Return the [X, Y] coordinate for the center point of the cell that contains the specified text.  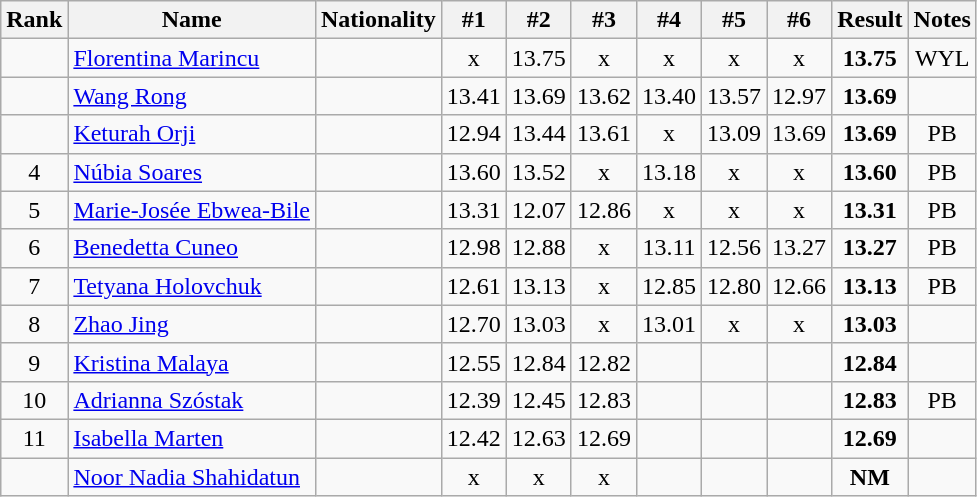
Zhao Jing [192, 324]
12.80 [734, 286]
Núbia Soares [192, 172]
13.18 [668, 172]
13.62 [604, 96]
6 [34, 248]
9 [34, 362]
12.98 [474, 248]
Keturah Orji [192, 134]
12.88 [538, 248]
Kristina Malaya [192, 362]
13.01 [668, 324]
Name [192, 20]
13.52 [538, 172]
12.63 [538, 438]
Benedetta Cuneo [192, 248]
Notes [942, 20]
8 [34, 324]
Nationality [378, 20]
#6 [800, 20]
12.86 [604, 210]
13.40 [668, 96]
Result [870, 20]
13.61 [604, 134]
#2 [538, 20]
WYL [942, 58]
13.44 [538, 134]
13.57 [734, 96]
#4 [668, 20]
12.70 [474, 324]
Wang Rong [192, 96]
Tetyana Holovchuk [192, 286]
7 [34, 286]
Adrianna Szóstak [192, 400]
12.39 [474, 400]
#5 [734, 20]
12.66 [800, 286]
Rank [34, 20]
12.42 [474, 438]
13.11 [668, 248]
12.97 [800, 96]
4 [34, 172]
12.82 [604, 362]
12.55 [474, 362]
Marie-Josée Ebwea-Bile [192, 210]
#1 [474, 20]
Noor Nadia Shahidatun [192, 477]
Florentina Marincu [192, 58]
5 [34, 210]
12.61 [474, 286]
13.09 [734, 134]
#3 [604, 20]
10 [34, 400]
12.56 [734, 248]
12.45 [538, 400]
Isabella Marten [192, 438]
11 [34, 438]
12.85 [668, 286]
13.41 [474, 96]
12.94 [474, 134]
NM [870, 477]
12.07 [538, 210]
